Detect which cell encompasses the target text, then output its [X, Y] center coordinate. 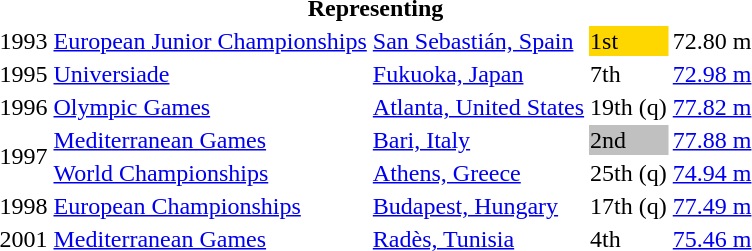
Olympic Games [210, 107]
7th [629, 74]
European Junior Championships [210, 41]
Universiade [210, 74]
Fukuoka, Japan [478, 74]
Athens, Greece [478, 173]
San Sebastián, Spain [478, 41]
European Championships [210, 206]
19th (q) [629, 107]
2nd [629, 140]
25th (q) [629, 173]
World Championships [210, 173]
Bari, Italy [478, 140]
1st [629, 41]
Budapest, Hungary [478, 206]
Atlanta, United States [478, 107]
17th (q) [629, 206]
Mediterranean Games [210, 140]
